From the cell containing the given text, extract its center point as (X, Y) coordinate. 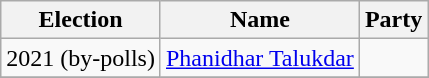
Name (260, 20)
Party (393, 20)
Election (81, 20)
2021 (by-polls) (81, 58)
Phanidhar Talukdar (260, 58)
